Search for the cell housing the specified text and yield its [X, Y] center coordinate. 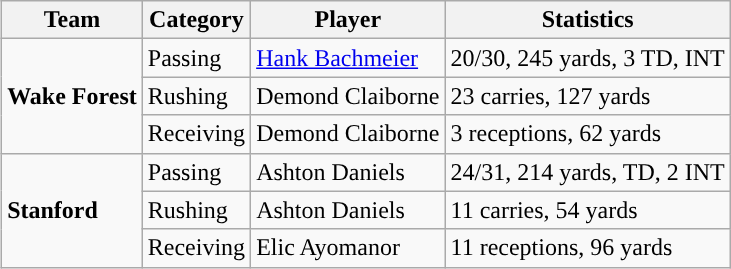
11 receptions, 96 yards [588, 248]
20/30, 245 yards, 3 TD, INT [588, 58]
Elic Ayomanor [348, 248]
Player [348, 20]
Statistics [588, 20]
Team [72, 20]
3 receptions, 62 yards [588, 134]
Hank Bachmeier [348, 58]
Stanford [72, 210]
Category [196, 20]
23 carries, 127 yards [588, 96]
24/31, 214 yards, TD, 2 INT [588, 172]
11 carries, 54 yards [588, 210]
Wake Forest [72, 96]
